Capture the cell that displays the provided text and extract its (X, Y) central coordinate. 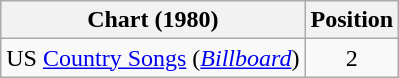
2 (352, 58)
Position (352, 20)
Chart (1980) (153, 20)
US Country Songs (Billboard) (153, 58)
